Detect which cell encompasses the target text, then output its [x, y] center coordinate. 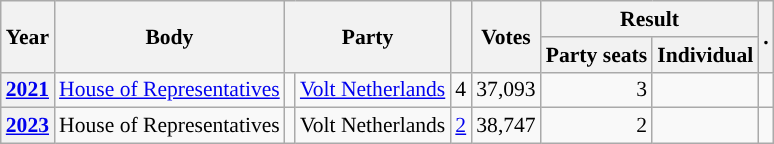
Party [368, 36]
3 [596, 90]
2023 [28, 126]
2021 [28, 90]
37,093 [506, 90]
Result [650, 19]
Party seats [596, 55]
Individual [705, 55]
Year [28, 36]
Votes [506, 36]
. [766, 36]
Body [170, 36]
38,747 [506, 126]
4 [460, 90]
